Find where the given text appears and provide that cell's center as [x, y] coordinate. 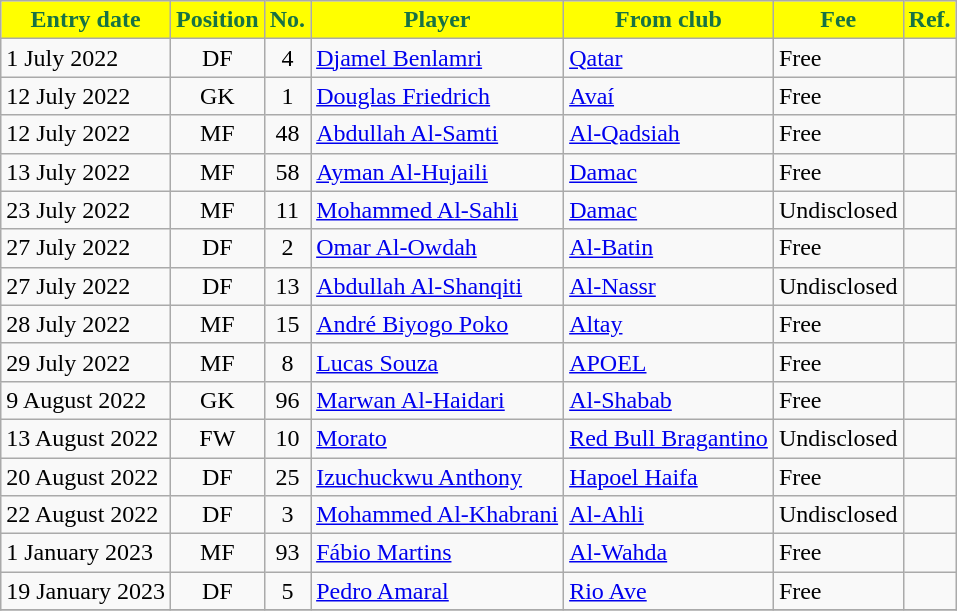
Pedro Amaral [438, 591]
20 August 2022 [86, 477]
Player [438, 20]
3 [287, 515]
From club [669, 20]
Fábio Martins [438, 553]
Douglas Friedrich [438, 96]
Mohammed Al-Khabrani [438, 515]
15 [287, 324]
Al-Nassr [669, 286]
Position [217, 20]
No. [287, 20]
9 August 2022 [86, 400]
FW [217, 438]
Marwan Al-Haidari [438, 400]
5 [287, 591]
1 July 2022 [86, 58]
Al-Batin [669, 248]
29 July 2022 [86, 362]
Lucas Souza [438, 362]
Abdullah Al-Shanqiti [438, 286]
4 [287, 58]
1 January 2023 [86, 553]
Avaí [669, 96]
Qatar [669, 58]
Rio Ave [669, 591]
André Biyogo Poko [438, 324]
25 [287, 477]
13 August 2022 [86, 438]
13 July 2022 [86, 172]
10 [287, 438]
8 [287, 362]
48 [287, 134]
58 [287, 172]
28 July 2022 [86, 324]
Izuchuckwu Anthony [438, 477]
Djamel Benlamri [438, 58]
1 [287, 96]
2 [287, 248]
Mohammed Al-Sahli [438, 210]
Red Bull Bragantino [669, 438]
13 [287, 286]
96 [287, 400]
11 [287, 210]
APOEL [669, 362]
Fee [838, 20]
22 August 2022 [86, 515]
Al-Qadsiah [669, 134]
Al-Shabab [669, 400]
Morato [438, 438]
Al-Wahda [669, 553]
Ref. [930, 20]
Omar Al-Owdah [438, 248]
Hapoel Haifa [669, 477]
Ayman Al-Hujaili [438, 172]
23 July 2022 [86, 210]
Abdullah Al-Samti [438, 134]
Entry date [86, 20]
93 [287, 553]
Altay [669, 324]
Al-Ahli [669, 515]
19 January 2023 [86, 591]
